Locate the cell with the specified text and output its [x, y] center coordinate. 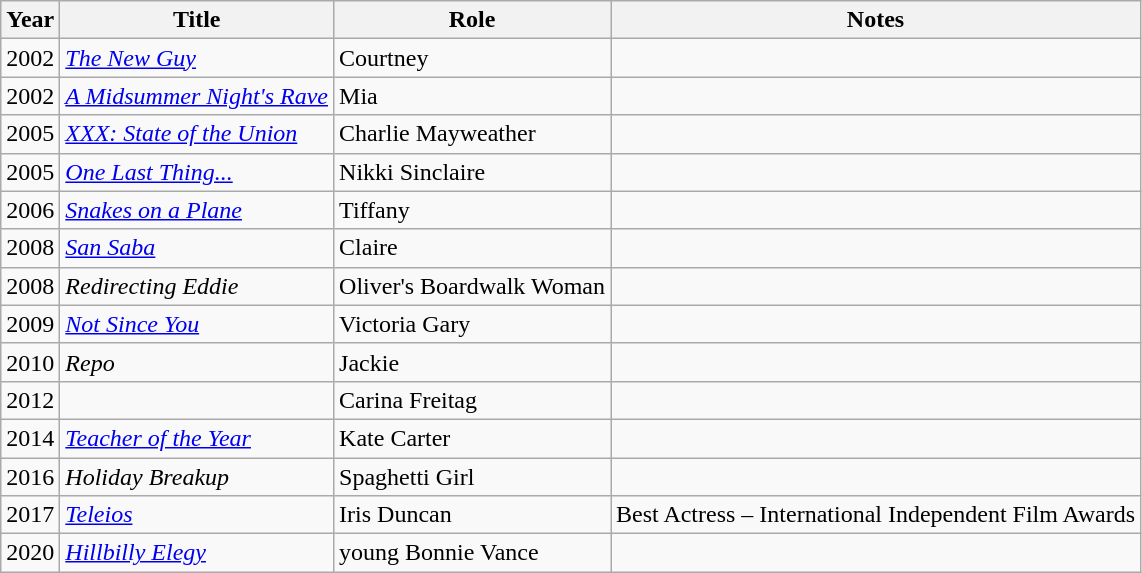
Title [197, 20]
Best Actress – International Independent Film Awards [875, 515]
Tiffany [472, 210]
Notes [875, 20]
Iris Duncan [472, 515]
Victoria Gary [472, 324]
XXX: State of the Union [197, 134]
Jackie [472, 362]
2020 [30, 553]
Spaghetti Girl [472, 477]
Holiday Breakup [197, 477]
Claire [472, 248]
2006 [30, 210]
Redirecting Eddie [197, 286]
2016 [30, 477]
The New Guy [197, 58]
2012 [30, 400]
One Last Thing... [197, 172]
Role [472, 20]
San Saba [197, 248]
2014 [30, 438]
Teacher of the Year [197, 438]
A Midsummer Night's Rave [197, 96]
Hillbilly Elegy [197, 553]
2010 [30, 362]
Charlie Mayweather [472, 134]
Year [30, 20]
2009 [30, 324]
Nikki Sinclaire [472, 172]
young Bonnie Vance [472, 553]
Repo [197, 362]
Oliver's Boardwalk Woman [472, 286]
Mia [472, 96]
Kate Carter [472, 438]
Snakes on a Plane [197, 210]
Carina Freitag [472, 400]
Teleios [197, 515]
2017 [30, 515]
Courtney [472, 58]
Not Since You [197, 324]
